Locate the cell with the specified text and output its [X, Y] center coordinate. 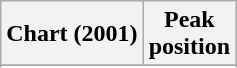
Peakposition [189, 34]
Chart (2001) [72, 34]
